Find where the given text appears and provide that cell's center as (x, y) coordinate. 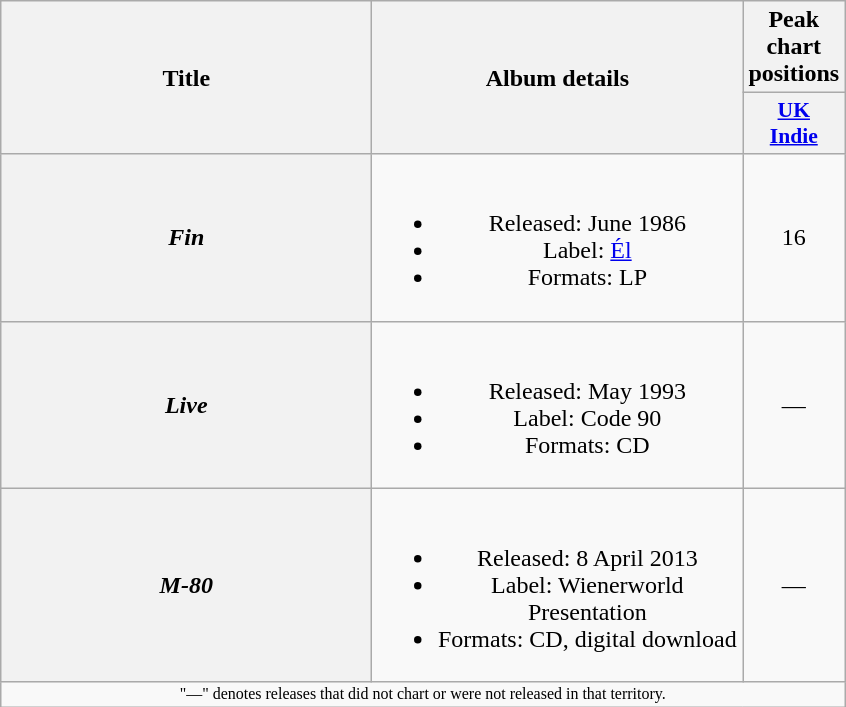
Released: June 1986Label: ÉlFormats: LP (558, 238)
UKIndie (794, 124)
Album details (558, 78)
M-80 (186, 585)
Peak chart positions (794, 47)
Released: May 1993Label: Code 90Formats: CD (558, 404)
Fin (186, 238)
16 (794, 238)
"—" denotes releases that did not chart or were not released in that territory. (423, 694)
Live (186, 404)
Title (186, 78)
Released: 8 April 2013Label: Wienerworld PresentationFormats: CD, digital download (558, 585)
